Return the (x, y) coordinate for the center point of the cell that contains the specified text.  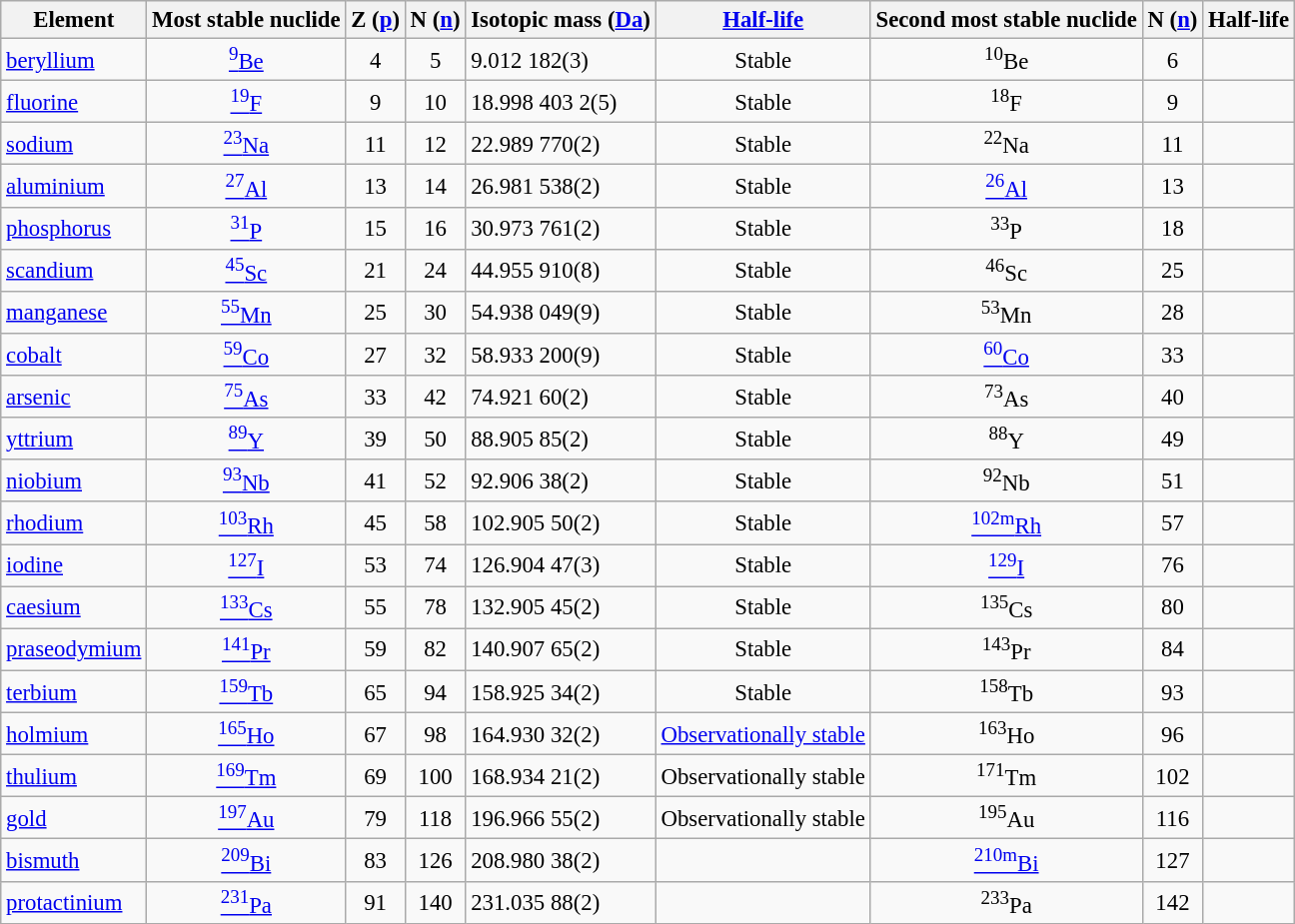
33P (1006, 228)
129I (1006, 565)
iodine (74, 565)
60Co (1006, 355)
26.981 538(2) (561, 186)
103Rh (246, 523)
31P (246, 228)
40 (1173, 397)
140 (436, 902)
Isotopic mass (Da) (561, 20)
92Nb (1006, 480)
18.998 403 2(5) (561, 102)
5 (436, 60)
manganese (74, 313)
163Ho (1006, 734)
bismuth (74, 860)
127 (1173, 860)
89Y (246, 439)
91 (376, 902)
22Na (1006, 144)
55 (376, 607)
Second most stable nuclide (1006, 20)
12 (436, 144)
165Ho (246, 734)
10 (436, 102)
168.934 21(2) (561, 776)
59 (376, 649)
93Nb (246, 480)
18F (1006, 102)
protactinium (74, 902)
Most stable nuclide (246, 20)
27 (376, 355)
88Y (1006, 439)
rhodium (74, 523)
arsenic (74, 397)
197Au (246, 818)
118 (436, 818)
132.905 45(2) (561, 607)
92.906 38(2) (561, 480)
76 (1173, 565)
fluorine (74, 102)
78 (436, 607)
scandium (74, 270)
102.905 50(2) (561, 523)
26Al (1006, 186)
231.035 88(2) (561, 902)
102mRh (1006, 523)
116 (1173, 818)
67 (376, 734)
gold (74, 818)
94 (436, 691)
24 (436, 270)
42 (436, 397)
Element (74, 20)
98 (436, 734)
82 (436, 649)
niobium (74, 480)
14 (436, 186)
74.921 60(2) (561, 397)
30.973 761(2) (561, 228)
praseodymium (74, 649)
50 (436, 439)
52 (436, 480)
beryllium (74, 60)
74 (436, 565)
cobalt (74, 355)
96 (1173, 734)
53Mn (1006, 313)
10Be (1006, 60)
4 (376, 60)
169Tm (246, 776)
9Be (246, 60)
209Bi (246, 860)
233Pa (1006, 902)
80 (1173, 607)
53 (376, 565)
51 (1173, 480)
32 (436, 355)
30 (436, 313)
41 (376, 480)
171Tm (1006, 776)
93 (1173, 691)
aluminium (74, 186)
46Sc (1006, 270)
sodium (74, 144)
65 (376, 691)
100 (436, 776)
58.933 200(9) (561, 355)
133Cs (246, 607)
39 (376, 439)
158.925 34(2) (561, 691)
196.966 55(2) (561, 818)
59Co (246, 355)
231Pa (246, 902)
84 (1173, 649)
127I (246, 565)
23Na (246, 144)
44.955 910(8) (561, 270)
15 (376, 228)
21 (376, 270)
holmium (74, 734)
terbium (74, 691)
54.938 049(9) (561, 313)
45 (376, 523)
49 (1173, 439)
141Pr (246, 649)
88.905 85(2) (561, 439)
6 (1173, 60)
142 (1173, 902)
69 (376, 776)
210mBi (1006, 860)
9.012 182(3) (561, 60)
caesium (74, 607)
158Tb (1006, 691)
135Cs (1006, 607)
22.989 770(2) (561, 144)
Z (p) (376, 20)
159Tb (246, 691)
16 (436, 228)
126 (436, 860)
19F (246, 102)
58 (436, 523)
thulium (74, 776)
phosphorus (74, 228)
143Pr (1006, 649)
45Sc (246, 270)
102 (1173, 776)
57 (1173, 523)
195Au (1006, 818)
75As (246, 397)
208.980 38(2) (561, 860)
73As (1006, 397)
140.907 65(2) (561, 649)
28 (1173, 313)
27Al (246, 186)
126.904 47(3) (561, 565)
83 (376, 860)
164.930 32(2) (561, 734)
55Mn (246, 313)
yttrium (74, 439)
18 (1173, 228)
79 (376, 818)
